Locate the cell with the specified text and output its (x, y) center coordinate. 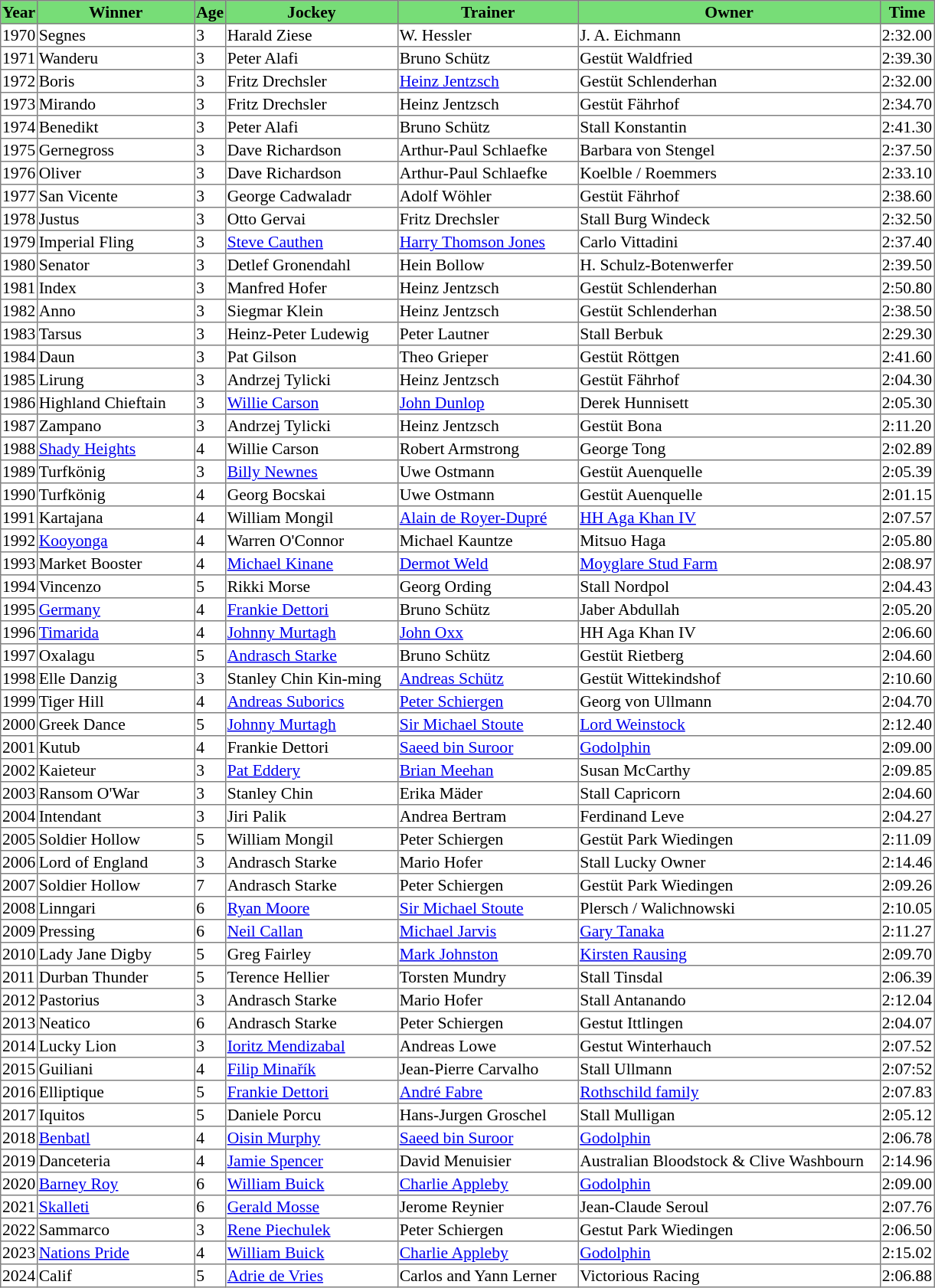
2:09.26 (907, 885)
Lady Jane Digby (116, 954)
Stall Ullmann (729, 1069)
Sammarco (116, 1230)
Greek Dance (116, 724)
Jamie Spencer (311, 1161)
1993 (19, 564)
Andreas Lowe (488, 1046)
Oxalagu (116, 655)
2:41.60 (907, 357)
Durban Thunder (116, 977)
2:05.39 (907, 472)
Time (907, 12)
2005 (19, 839)
2020 (19, 1184)
1987 (19, 426)
Harry Thomson Jones (488, 242)
Manfred Hofer (311, 288)
1985 (19, 380)
1984 (19, 357)
Alain de Royer-Dupré (488, 518)
2:09.70 (907, 954)
Lord of England (116, 862)
Calif (116, 1276)
Zampano (116, 426)
Ferdinand Leve (729, 816)
2:04.07 (907, 1023)
Gestüt Waldfried (729, 58)
Stall Capricorn (729, 793)
2:33.10 (907, 173)
Stall Lucky Owner (729, 862)
Australian Bloodstock & Clive Washbourn (729, 1161)
Year (19, 12)
Plersch / Walichnowski (729, 908)
2022 (19, 1230)
Michael Kauntze (488, 541)
Jockey (311, 12)
Stanley Chin Kin-ming (311, 678)
2:04.27 (907, 816)
Torsten Mundry (488, 977)
Elle Danzig (116, 678)
2:12.40 (907, 724)
H. Schulz-Botenwerfer (729, 265)
2:34.70 (907, 104)
2006 (19, 862)
2:08.97 (907, 564)
2:06.88 (907, 1276)
1998 (19, 678)
2011 (19, 977)
Trainer (488, 12)
Stall Berbuk (729, 334)
1971 (19, 58)
1982 (19, 311)
Elliptique (116, 1092)
2:04.30 (907, 380)
1977 (19, 196)
1973 (19, 104)
Adrie de Vries (311, 1276)
Rene Piechulek (311, 1230)
Rikki Morse (311, 587)
2000 (19, 724)
1991 (19, 518)
2:37.40 (907, 242)
1970 (19, 35)
1999 (19, 701)
2013 (19, 1023)
2:05.80 (907, 541)
Boris (116, 81)
1974 (19, 127)
George Cadwaladr (311, 196)
Jean-Claude Seroul (729, 1207)
Steve Cauthen (311, 242)
André Fabre (488, 1092)
Index (116, 288)
Georg von Ullmann (729, 701)
1995 (19, 610)
Anno (116, 311)
1983 (19, 334)
1988 (19, 449)
Kutub (116, 747)
2007 (19, 885)
2012 (19, 1000)
Lirung (116, 380)
2024 (19, 1276)
1986 (19, 403)
Germany (116, 610)
Barbara von Stengel (729, 150)
1972 (19, 81)
2:38.50 (907, 311)
Mitsuo Haga (729, 541)
Vincenzo (116, 587)
John Oxx (488, 633)
Ioritz Mendizabal (311, 1046)
Linngari (116, 908)
Gestut Winterhauch (729, 1046)
2023 (19, 1253)
Tiger Hill (116, 701)
1980 (19, 265)
Hans-Jurgen Groschel (488, 1115)
2:37.50 (907, 150)
Stall Nordpol (729, 587)
Timarida (116, 633)
2:04.70 (907, 701)
Iquitos (116, 1115)
Skalleti (116, 1207)
Mark Johnston (488, 954)
Guiliani (116, 1069)
2:01.15 (907, 495)
2:41.30 (907, 127)
Jerome Reynier (488, 1207)
2002 (19, 770)
Gestüt Wittekindshof (729, 678)
Gerald Mosse (311, 1207)
2:07.57 (907, 518)
2:39.30 (907, 58)
1978 (19, 219)
2:12.04 (907, 1000)
2:10.05 (907, 908)
Dermot Weld (488, 564)
Greg Fairley (311, 954)
Highland Chieftain (116, 403)
Gestut Ittlingen (729, 1023)
San Vicente (116, 196)
2:38.60 (907, 196)
Winner (116, 12)
Erika Mäder (488, 793)
Lucky Lion (116, 1046)
Jiri Palik (311, 816)
Jaber Abdullah (729, 610)
Daun (116, 357)
Stall Burg Windeck (729, 219)
Benbatl (116, 1138)
2008 (19, 908)
Gestüt Rietberg (729, 655)
2:14.96 (907, 1161)
Adolf Wöhler (488, 196)
2019 (19, 1161)
Moyglare Stud Farm (729, 564)
Stall Konstantin (729, 127)
2:07.83 (907, 1092)
Kaieteur (116, 770)
2021 (19, 1207)
Shady Heights (116, 449)
2014 (19, 1046)
1981 (19, 288)
Otto Gervai (311, 219)
Heinz-Peter Ludewig (311, 334)
2009 (19, 931)
2:07:52 (907, 1069)
John Dunlop (488, 403)
7 (210, 885)
Terence Hellier (311, 977)
2016 (19, 1092)
David Menuisier (488, 1161)
Benedikt (116, 127)
Oisin Murphy (311, 1138)
Gary Tanaka (729, 931)
Tarsus (116, 334)
2:15.02 (907, 1253)
2:11.09 (907, 839)
2:07.52 (907, 1046)
Pat Gilson (311, 357)
2:06.78 (907, 1138)
Imperial Fling (116, 242)
Oliver (116, 173)
Koelble / Roemmers (729, 173)
2:06.60 (907, 633)
2004 (19, 816)
Carlos and Yann Lerner (488, 1276)
2:04.43 (907, 587)
Danceteria (116, 1161)
Warren O'Connor (311, 541)
2:39.50 (907, 265)
2:14.46 (907, 862)
2:05.20 (907, 610)
Detlef Gronendahl (311, 265)
Pat Eddery (311, 770)
1992 (19, 541)
1989 (19, 472)
Siegmar Klein (311, 311)
Carlo Vittadini (729, 242)
Derek Hunnisett (729, 403)
Rothschild family (729, 1092)
1994 (19, 587)
Market Booster (116, 564)
Barney Roy (116, 1184)
2010 (19, 954)
Susan McCarthy (729, 770)
Neil Callan (311, 931)
Michael Kinane (311, 564)
Wanderu (116, 58)
2:11.27 (907, 931)
2:09.85 (907, 770)
Theo Grieper (488, 357)
Age (210, 12)
2:07.76 (907, 1207)
2:05.12 (907, 1115)
2:29.30 (907, 334)
2001 (19, 747)
Gestüt Röttgen (729, 357)
2003 (19, 793)
Georg Bocskai (311, 495)
Kooyonga (116, 541)
2018 (19, 1138)
Mirando (116, 104)
Pressing (116, 931)
2:50.80 (907, 288)
1996 (19, 633)
Lord Weinstock (729, 724)
Segnes (116, 35)
W. Hessler (488, 35)
Brian Meehan (488, 770)
Daniele Porcu (311, 1115)
1979 (19, 242)
Gestut Park Wiedingen (729, 1230)
Andrea Bertram (488, 816)
Billy Newnes (311, 472)
Stall Tinsdal (729, 977)
Stanley Chin (311, 793)
2017 (19, 1115)
Hein Bollow (488, 265)
Harald Ziese (311, 35)
Robert Armstrong (488, 449)
2:11.20 (907, 426)
Georg Ording (488, 587)
Gestüt Bona (729, 426)
Ryan Moore (311, 908)
2015 (19, 1069)
Victorious Racing (729, 1276)
Pastorius (116, 1000)
Peter Lautner (488, 334)
Intendant (116, 816)
J. A. Eichmann (729, 35)
Nations Pride (116, 1253)
Stall Mulligan (729, 1115)
Kirsten Rausing (729, 954)
1975 (19, 150)
2:32.50 (907, 219)
Andreas Suborics (311, 701)
Justus (116, 219)
2:02.89 (907, 449)
Andreas Schütz (488, 678)
2:06.50 (907, 1230)
2:05.30 (907, 403)
Stall Antanando (729, 1000)
Neatico (116, 1023)
Owner (729, 12)
Kartajana (116, 518)
1997 (19, 655)
1976 (19, 173)
Senator (116, 265)
Ransom O'War (116, 793)
1990 (19, 495)
2:10.60 (907, 678)
Jean-Pierre Carvalho (488, 1069)
Gernegross (116, 150)
Filip Minařík (311, 1069)
Michael Jarvis (488, 931)
2:06.39 (907, 977)
George Tong (729, 449)
